Scan for the cell matching the given text and deliver its [x, y] coordinate at center. 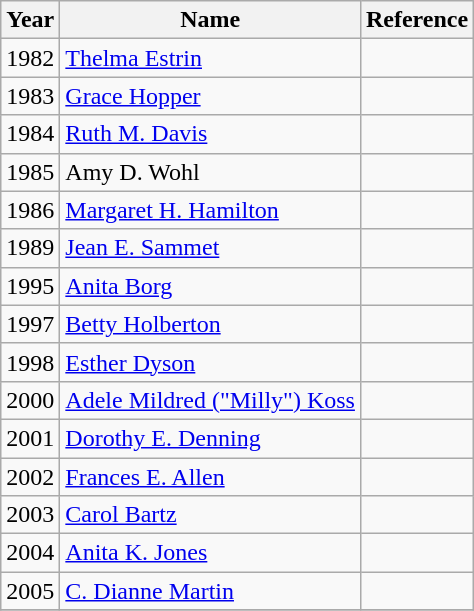
Name [210, 20]
Carol Bartz [210, 515]
Dorothy E. Denning [210, 438]
1986 [30, 210]
Reference [416, 20]
Grace Hopper [210, 96]
Frances E. Allen [210, 477]
Ruth M. Davis [210, 134]
Amy D. Wohl [210, 172]
1997 [30, 324]
Betty Holberton [210, 324]
Anita Borg [210, 286]
1995 [30, 286]
2005 [30, 591]
2000 [30, 400]
Adele Mildred ("Milly") Koss [210, 400]
Esther Dyson [210, 362]
1984 [30, 134]
2002 [30, 477]
1983 [30, 96]
2003 [30, 515]
2001 [30, 438]
1989 [30, 248]
Margaret H. Hamilton [210, 210]
C. Dianne Martin [210, 591]
Year [30, 20]
Anita K. Jones [210, 553]
1982 [30, 58]
1998 [30, 362]
1985 [30, 172]
2004 [30, 553]
Jean E. Sammet [210, 248]
Thelma Estrin [210, 58]
